Extract the (x, y) coordinate from the center of the cell holding the provided text.  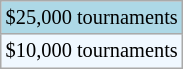
$25,000 tournaments (92, 17)
$10,000 tournaments (92, 51)
